Return the [X, Y] coordinate for the center point of the cell that contains the specified text.  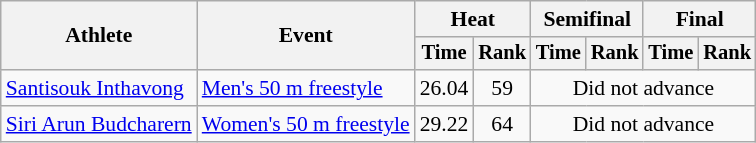
Heat [473, 19]
Final [699, 19]
Siri Arun Budcharern [99, 124]
Women's 50 m freestyle [306, 124]
64 [502, 124]
26.04 [444, 88]
Event [306, 36]
29.22 [444, 124]
Santisouk Inthavong [99, 88]
59 [502, 88]
Semifinal [587, 19]
Athlete [99, 36]
Men's 50 m freestyle [306, 88]
